Capture the cell that displays the provided text and extract its [x, y] central coordinate. 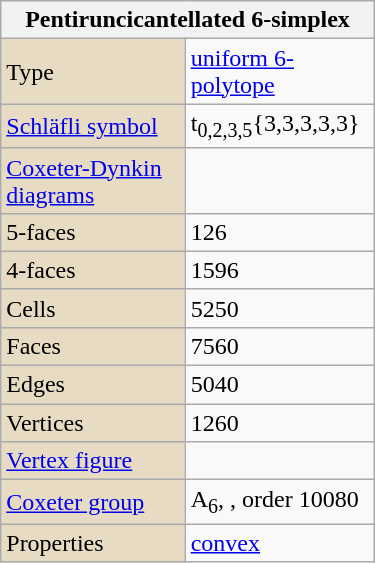
t0,2,3,5{3,3,3,3,3} [280, 126]
Cells [93, 308]
Coxeter group [93, 502]
5-faces [93, 232]
7560 [280, 346]
Pentiruncicantellated 6-simplex [188, 20]
Coxeter-Dynkin diagrams [93, 180]
1260 [280, 423]
5250 [280, 308]
Vertex figure [93, 461]
Edges [93, 385]
5040 [280, 385]
Schläfli symbol [93, 126]
126 [280, 232]
convex [280, 543]
A6, , order 10080 [280, 502]
Faces [93, 346]
Type [93, 72]
1596 [280, 270]
Properties [93, 543]
Vertices [93, 423]
uniform 6-polytope [280, 72]
4-faces [93, 270]
